Extract the [x, y] coordinate from the center of the cell holding the provided text.  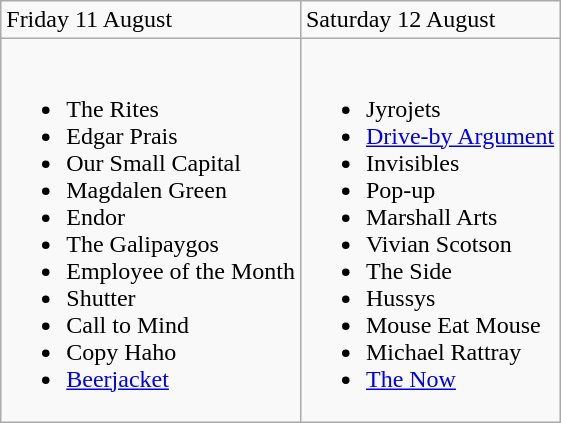
JyrojetsDrive-by ArgumentInvisiblesPop-upMarshall ArtsVivian ScotsonThe SideHussysMouse Eat MouseMichael RattrayThe Now [430, 230]
Friday 11 August [151, 20]
The RitesEdgar PraisOur Small CapitalMagdalen GreenEndorThe GalipaygosEmployee of the MonthShutterCall to MindCopy HahoBeerjacket [151, 230]
Saturday 12 August [430, 20]
